Locate the cell with the specified text and output its (X, Y) center coordinate. 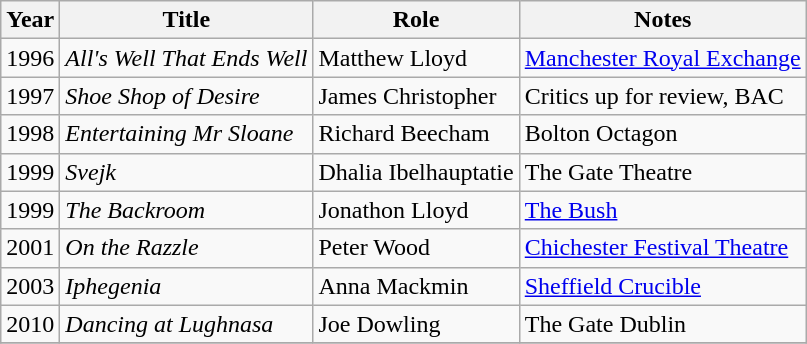
The Bush (662, 210)
2003 (30, 286)
Peter Wood (416, 248)
Dancing at Lughnasa (186, 324)
Title (186, 20)
2010 (30, 324)
Bolton Octagon (662, 134)
Critics up for review, BAC (662, 96)
Manchester Royal Exchange (662, 58)
On the Razzle (186, 248)
Sheffield Crucible (662, 286)
Shoe Shop of Desire (186, 96)
James Christopher (416, 96)
Iphegenia (186, 286)
Chichester Festival Theatre (662, 248)
Anna Mackmin (416, 286)
Year (30, 20)
The Backroom (186, 210)
Notes (662, 20)
1997 (30, 96)
All's Well That Ends Well (186, 58)
Joe Dowling (416, 324)
Entertaining Mr Sloane (186, 134)
Role (416, 20)
Richard Beecham (416, 134)
Dhalia Ibelhauptatie (416, 172)
2001 (30, 248)
Svejk (186, 172)
1996 (30, 58)
Jonathon Lloyd (416, 210)
The Gate Dublin (662, 324)
The Gate Theatre (662, 172)
Matthew Lloyd (416, 58)
1998 (30, 134)
